Scan for the cell matching the given text and deliver its (x, y) coordinate at center. 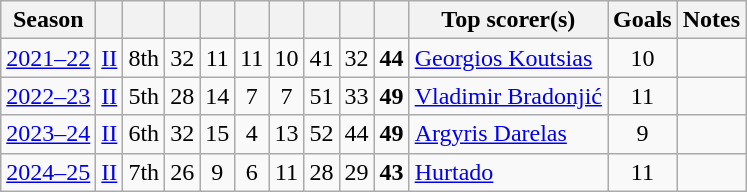
6th (144, 134)
4 (252, 134)
Argyris Darelas (508, 134)
15 (218, 134)
26 (182, 172)
52 (322, 134)
2023–24 (48, 134)
Notes (711, 20)
Top scorer(s) (508, 20)
Hurtado (508, 172)
Vladimir Bradonjić (508, 96)
Season (48, 20)
51 (322, 96)
13 (286, 134)
43 (392, 172)
7th (144, 172)
14 (218, 96)
2022–23 (48, 96)
2024–25 (48, 172)
41 (322, 58)
29 (356, 172)
8th (144, 58)
33 (356, 96)
Georgios Koutsias (508, 58)
5th (144, 96)
6 (252, 172)
2021–22 (48, 58)
Goals (643, 20)
